From the cell containing the given text, extract its center point as (X, Y) coordinate. 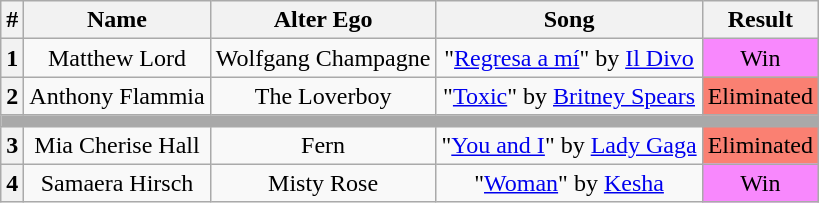
Mia Cherise Hall (117, 145)
"Regresa a mí" by Il Divo (569, 58)
Alter Ego (323, 20)
Song (569, 20)
Samaera Hirsch (117, 183)
Fern (323, 145)
Name (117, 20)
Anthony Flammia (117, 96)
Result (760, 20)
Misty Rose (323, 183)
4 (12, 183)
Matthew Lord (117, 58)
"Woman" by Kesha (569, 183)
3 (12, 145)
The Loverboy (323, 96)
# (12, 20)
2 (12, 96)
"You and I" by Lady Gaga (569, 145)
1 (12, 58)
Wolfgang Champagne (323, 58)
"Toxic" by Britney Spears (569, 96)
